Detect which cell encompasses the target text, then output its [X, Y] center coordinate. 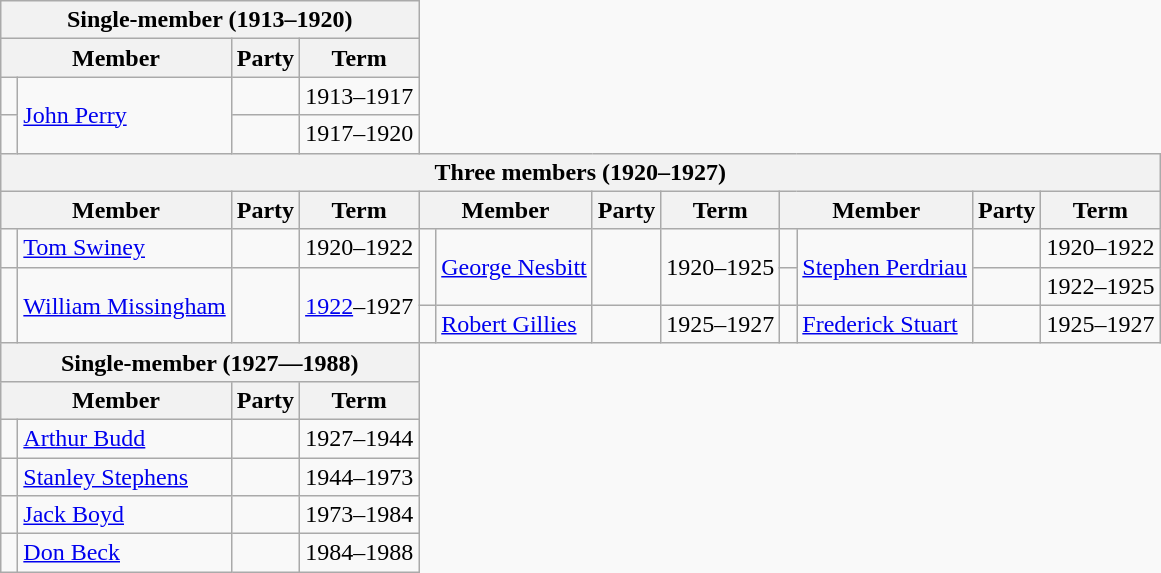
Jack Boyd [124, 515]
Three members (1920–1927) [580, 172]
Don Beck [124, 553]
1922–1927 [360, 305]
Tom Swiney [124, 248]
Frederick Stuart [885, 324]
1944–1973 [360, 477]
Stanley Stephens [124, 477]
Stephen Perdriau [885, 267]
William Missingham [124, 305]
1920–1925 [720, 267]
John Perry [124, 115]
Arthur Budd [124, 438]
1917–1920 [360, 134]
1984–1988 [360, 553]
Robert Gillies [514, 324]
1927–1944 [360, 438]
Single-member (1913–1920) [210, 20]
Single-member (1927—1988) [210, 362]
1922–1925 [1100, 286]
1973–1984 [360, 515]
George Nesbitt [514, 267]
1913–1917 [360, 96]
